Pinpoint the cell where the given text exists, returning its [X, Y] midpoint coordinate. 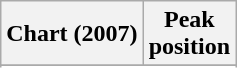
Peak position [189, 34]
Chart (2007) [72, 34]
